Identify which cell holds the provided text, then report its [X, Y] central coordinate. 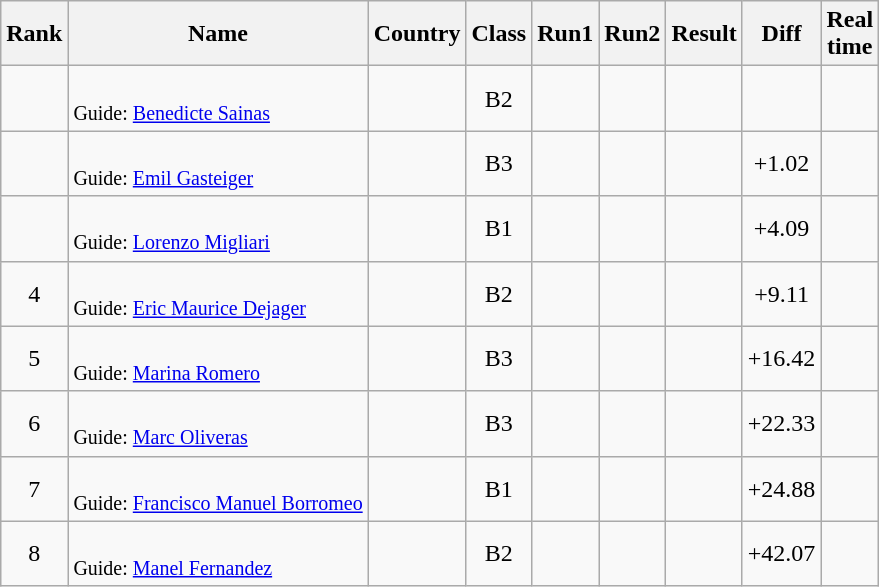
Class [499, 34]
8 [34, 554]
Guide: Francisco Manuel Borromeo [218, 488]
Guide: Marc Oliveras [218, 424]
+1.02 [782, 164]
7 [34, 488]
+24.88 [782, 488]
+16.42 [782, 358]
Guide: Benedicte Sainas [218, 98]
+42.07 [782, 554]
Country [417, 34]
Run2 [632, 34]
+4.09 [782, 228]
+9.11 [782, 294]
Guide: Marina Romero [218, 358]
Rank [34, 34]
Result [704, 34]
Guide: Lorenzo Migliari [218, 228]
Realtime [850, 34]
4 [34, 294]
Guide: Manel Fernandez [218, 554]
+22.33 [782, 424]
Diff [782, 34]
5 [34, 358]
Guide: Emil Gasteiger [218, 164]
6 [34, 424]
Name [218, 34]
Run1 [566, 34]
Guide: Eric Maurice Dejager [218, 294]
